Determine the [x, y] coordinate at the center of the cell enclosing the given text.  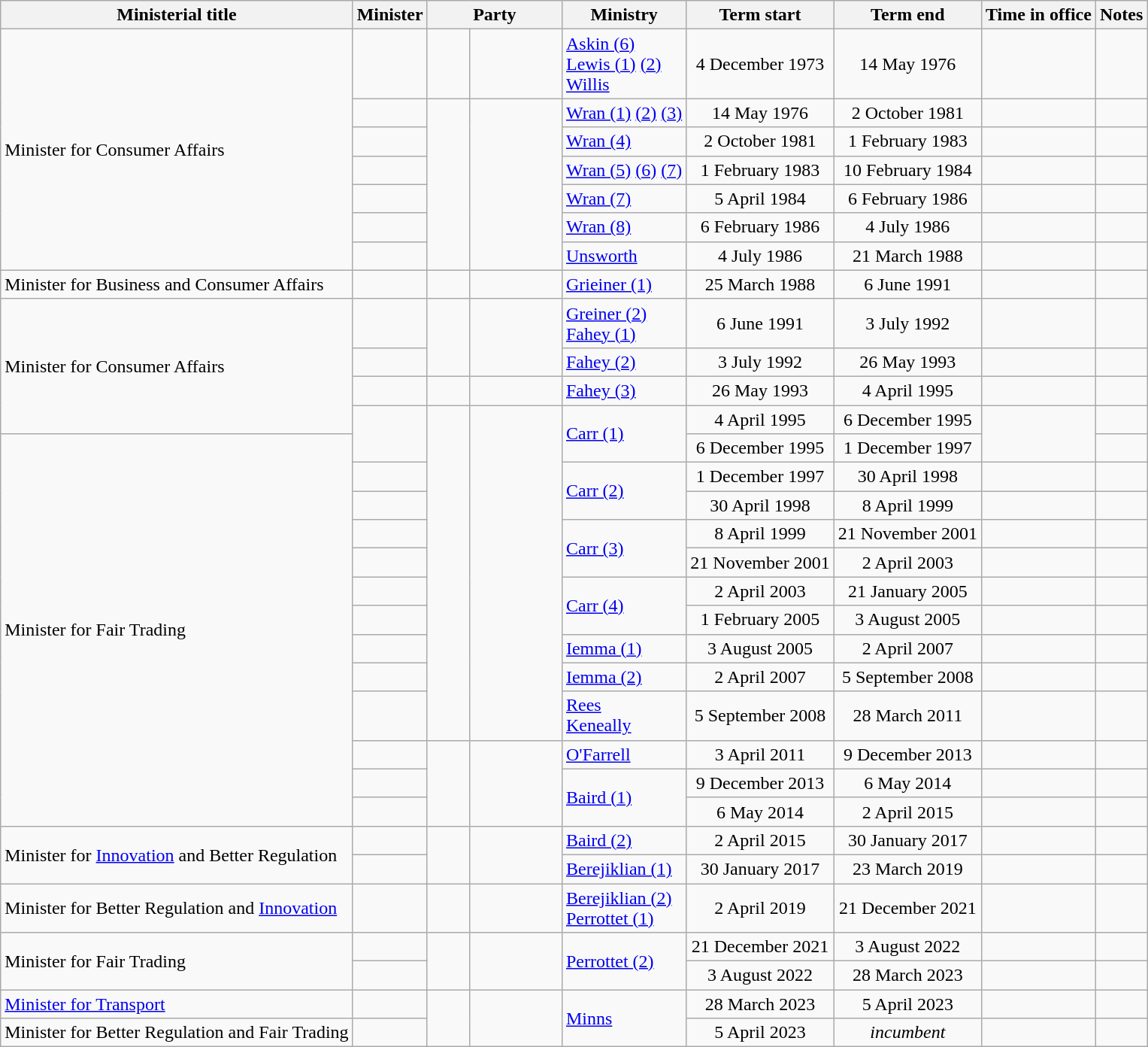
Baird (2) [624, 840]
Iemma (1) [624, 648]
Berejiklian (2)Perrottet (1) [624, 907]
Ministry [624, 15]
Party [495, 15]
O'Farrell [624, 754]
incumbent [907, 1033]
Minister for Business and Consumer Affairs [177, 284]
10 February 1984 [907, 170]
Minister for Transport [177, 1004]
Iemma (2) [624, 677]
4 December 1973 [760, 64]
Minister [389, 15]
Wran (4) [624, 141]
Unsworth [624, 256]
Perrottet (2) [624, 961]
Time in office [1039, 15]
Grieiner (1) [624, 284]
Carr (2) [624, 491]
2 April 2019 [760, 907]
Carr (3) [624, 548]
23 March 2019 [907, 869]
Askin (6)Lewis (1) (2)Willis [624, 64]
5 April 1984 [760, 199]
Wran (5) (6) (7) [624, 170]
Wran (8) [624, 227]
25 March 1988 [760, 284]
28 March 2011 [907, 716]
1 February 2005 [760, 620]
Notes [1121, 15]
Ministerial title [177, 15]
Term end [907, 15]
Wran (1) (2) (3) [624, 113]
Minister for Better Regulation and Fair Trading [177, 1033]
21 March 1988 [907, 256]
21 January 2005 [907, 591]
Fahey (2) [624, 362]
Minister for Innovation and Better Regulation [177, 854]
Minister for Better Regulation and Innovation [177, 907]
Greiner (2)Fahey (1) [624, 323]
3 April 2011 [760, 754]
ReesKeneally [624, 716]
Term start [760, 15]
Carr (1) [624, 433]
Fahey (3) [624, 390]
Berejiklian (1) [624, 869]
Baird (1) [624, 797]
Wran (7) [624, 199]
Minns [624, 1018]
Carr (4) [624, 605]
